Detect which cell encompasses the target text, then output its [X, Y] center coordinate. 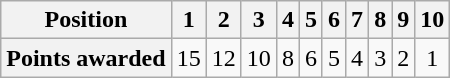
9 [404, 20]
12 [224, 58]
7 [358, 20]
15 [188, 58]
Position [86, 20]
Points awarded [86, 58]
